Provide the (X, Y) coordinate of the cell's center where the given text is located.  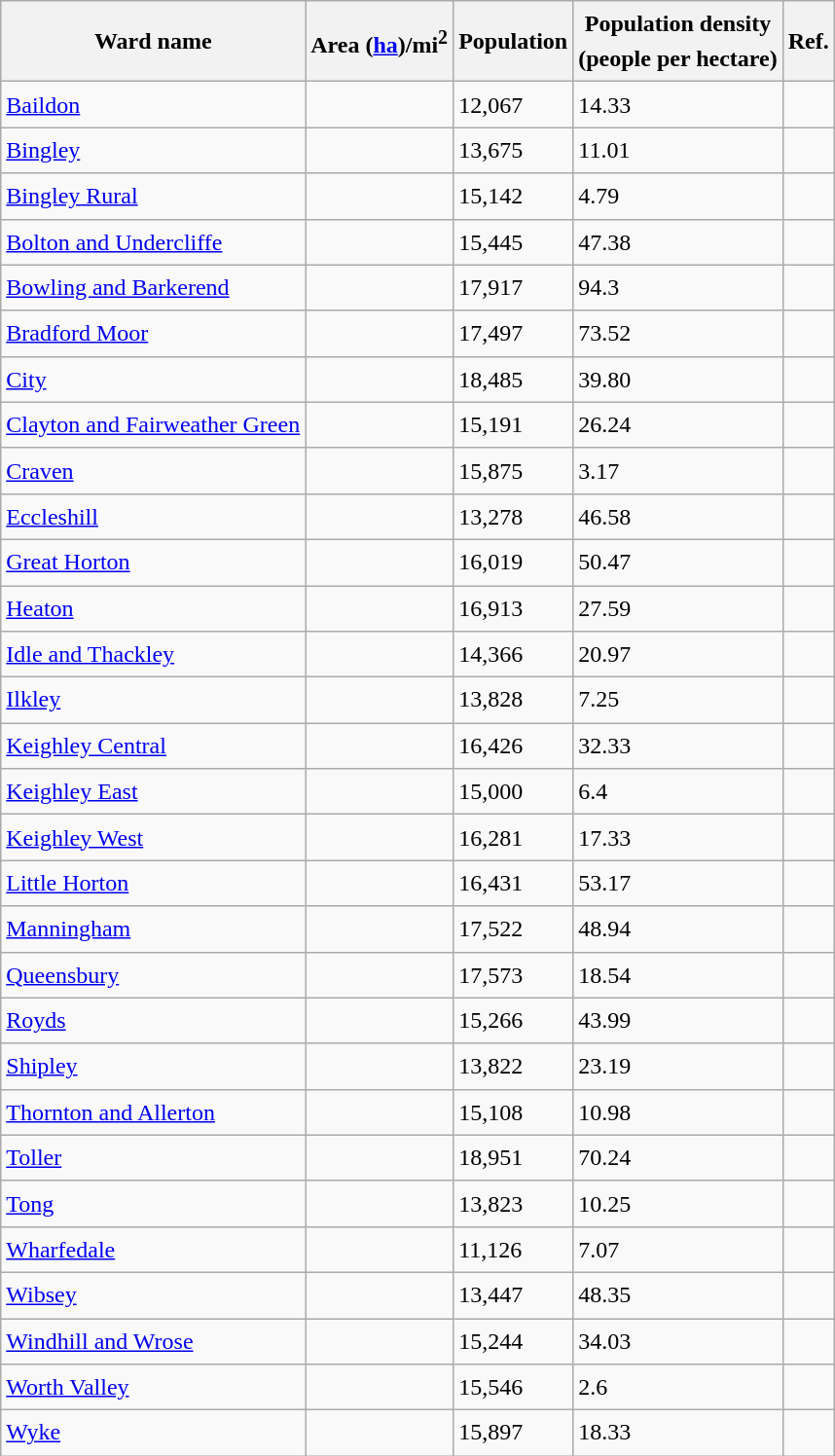
Population density(people per hectare) (677, 41)
48.94 (677, 928)
16,019 (514, 563)
15,875 (514, 471)
15,000 (514, 792)
34.03 (677, 1341)
Craven (154, 471)
15,445 (514, 241)
Bingley (154, 150)
15,108 (514, 1111)
23.19 (677, 1067)
73.52 (677, 333)
Ward name (154, 41)
Manningham (154, 928)
15,244 (514, 1341)
14.33 (677, 105)
11.01 (677, 150)
94.3 (677, 288)
13,822 (514, 1067)
13,675 (514, 150)
Tong (154, 1203)
18.33 (677, 1433)
26.24 (677, 424)
43.99 (677, 1020)
Worth Valley (154, 1388)
16,281 (514, 837)
Ilkley (154, 701)
Population (514, 41)
Baildon (154, 105)
18,951 (514, 1158)
3.17 (677, 471)
Wharfedale (154, 1250)
Shipley (154, 1067)
18.54 (677, 975)
Bowling and Barkerend (154, 288)
13,278 (514, 516)
15,142 (514, 197)
15,266 (514, 1020)
20.97 (677, 654)
Thornton and Allerton (154, 1111)
Idle and Thackley (154, 654)
Bingley Rural (154, 197)
39.80 (677, 380)
7.07 (677, 1250)
10.25 (677, 1203)
32.33 (677, 746)
Little Horton (154, 884)
13,447 (514, 1294)
Clayton and Fairweather Green (154, 424)
Queensbury (154, 975)
Royds (154, 1020)
13,823 (514, 1203)
Ref. (808, 41)
Area (ha)/mi2 (380, 41)
53.17 (677, 884)
27.59 (677, 609)
70.24 (677, 1158)
Bradford Moor (154, 333)
City (154, 380)
11,126 (514, 1250)
16,913 (514, 609)
16,426 (514, 746)
Eccleshill (154, 516)
Keighley Central (154, 746)
46.58 (677, 516)
Wibsey (154, 1294)
15,546 (514, 1388)
Great Horton (154, 563)
17,522 (514, 928)
17,573 (514, 975)
17.33 (677, 837)
17,497 (514, 333)
18,485 (514, 380)
16,431 (514, 884)
47.38 (677, 241)
15,191 (514, 424)
Heaton (154, 609)
Windhill and Wrose (154, 1341)
6.4 (677, 792)
2.6 (677, 1388)
50.47 (677, 563)
13,828 (514, 701)
15,897 (514, 1433)
4.79 (677, 197)
Wyke (154, 1433)
Keighley East (154, 792)
48.35 (677, 1294)
Keighley West (154, 837)
17,917 (514, 288)
10.98 (677, 1111)
7.25 (677, 701)
Toller (154, 1158)
12,067 (514, 105)
Bolton and Undercliffe (154, 241)
14,366 (514, 654)
